Return [X, Y] of the center of cell containing provided text 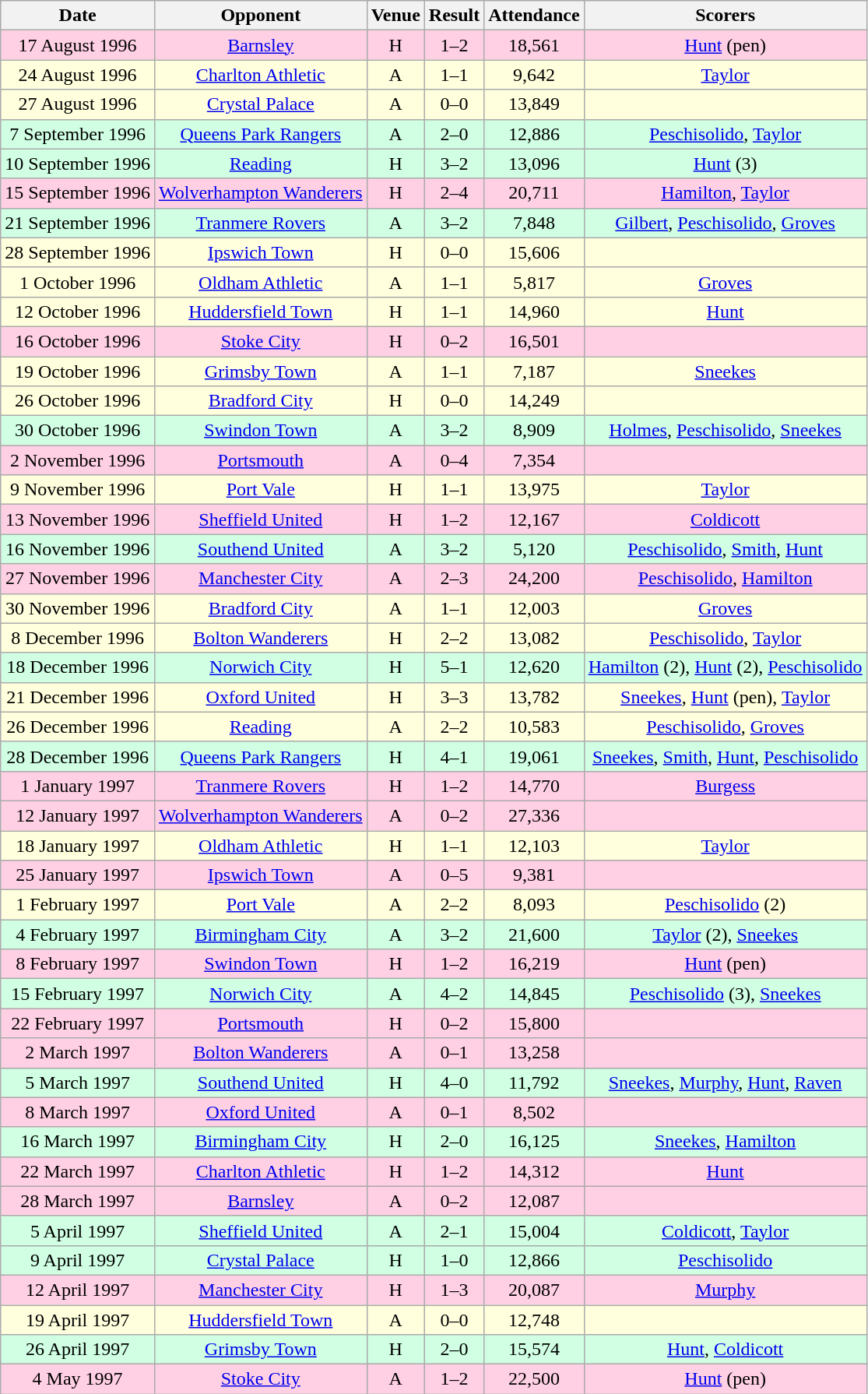
Result [454, 16]
18 December 1996 [78, 667]
18,561 [534, 45]
8,093 [534, 905]
12,748 [534, 1320]
Peschisolido, Smith, Hunt [726, 549]
7 September 1996 [78, 134]
14,960 [534, 312]
16 October 1996 [78, 341]
12,103 [534, 845]
Hamilton, Taylor [726, 193]
21,600 [534, 935]
Coldicott, Taylor [726, 1230]
10 September 1996 [78, 164]
4–2 [454, 994]
2–1 [454, 1230]
4–1 [454, 756]
Taylor (2), Sneekes [726, 935]
13 November 1996 [78, 519]
14,770 [534, 786]
27 August 1996 [78, 104]
21 September 1996 [78, 223]
12,866 [534, 1260]
8 March 1997 [78, 1112]
15,606 [534, 252]
7,187 [534, 371]
26 April 1997 [78, 1350]
Hamilton (2), Hunt (2), Peschisolido [726, 667]
13,782 [534, 697]
27 November 1996 [78, 579]
30 November 1996 [78, 608]
3–3 [454, 697]
Gilbert, Peschisolido, Groves [726, 223]
13,849 [534, 104]
4 February 1997 [78, 935]
Sneekes, Smith, Hunt, Peschisolido [726, 756]
Venue [395, 16]
2 November 1996 [78, 460]
26 December 1996 [78, 727]
5,817 [534, 282]
15,004 [534, 1230]
15 February 1997 [78, 994]
12 January 1997 [78, 815]
19,061 [534, 756]
12,167 [534, 519]
7,354 [534, 460]
18 January 1997 [78, 845]
25 January 1997 [78, 875]
Peschisolido [726, 1260]
0–5 [454, 875]
22 March 1997 [78, 1171]
24 August 1996 [78, 75]
5–1 [454, 667]
12 October 1996 [78, 312]
Coldicott [726, 519]
14,312 [534, 1171]
Attendance [534, 16]
9 November 1996 [78, 490]
5 April 1997 [78, 1230]
15,800 [534, 1023]
26 October 1996 [78, 401]
16 March 1997 [78, 1142]
11,792 [534, 1082]
9,642 [534, 75]
27,336 [534, 815]
16 November 1996 [78, 549]
Hunt, Coldicott [726, 1350]
2–4 [454, 193]
Scorers [726, 16]
9 April 1997 [78, 1260]
Peschisolido, Groves [726, 727]
13,975 [534, 490]
12,003 [534, 608]
Sneekes, Hunt (pen), Taylor [726, 697]
20,087 [534, 1290]
28 December 1996 [78, 756]
0–4 [454, 460]
5,120 [534, 549]
9,381 [534, 875]
21 December 1996 [78, 697]
13,096 [534, 164]
Sneekes, Hamilton [726, 1142]
15 September 1996 [78, 193]
4–0 [454, 1082]
12,620 [534, 667]
Peschisolido (2) [726, 905]
14,845 [534, 994]
1–3 [454, 1290]
10,583 [534, 727]
1 February 1997 [78, 905]
12,886 [534, 134]
Peschisolido, Hamilton [726, 579]
Opponent [260, 16]
1 October 1996 [78, 282]
20,711 [534, 193]
Date [78, 16]
8,909 [534, 431]
16,219 [534, 964]
Sneekes, Murphy, Hunt, Raven [726, 1082]
Sneekes [726, 371]
7,848 [534, 223]
1–0 [454, 1260]
2 March 1997 [78, 1053]
28 September 1996 [78, 252]
16,501 [534, 341]
14,249 [534, 401]
Burgess [726, 786]
13,258 [534, 1053]
1 January 1997 [78, 786]
Holmes, Peschisolido, Sneekes [726, 431]
19 October 1996 [78, 371]
13,082 [534, 638]
16,125 [534, 1142]
8 December 1996 [78, 638]
15,574 [534, 1350]
12 April 1997 [78, 1290]
8 February 1997 [78, 964]
Murphy [726, 1290]
Hunt (3) [726, 164]
22 February 1997 [78, 1023]
28 March 1997 [78, 1201]
8,502 [534, 1112]
22,500 [534, 1379]
5 March 1997 [78, 1082]
4 May 1997 [78, 1379]
17 August 1996 [78, 45]
30 October 1996 [78, 431]
Peschisolido (3), Sneekes [726, 994]
12,087 [534, 1201]
24,200 [534, 579]
2–3 [454, 579]
19 April 1997 [78, 1320]
